Pinpoint the cell where the given text exists, returning its (x, y) midpoint coordinate. 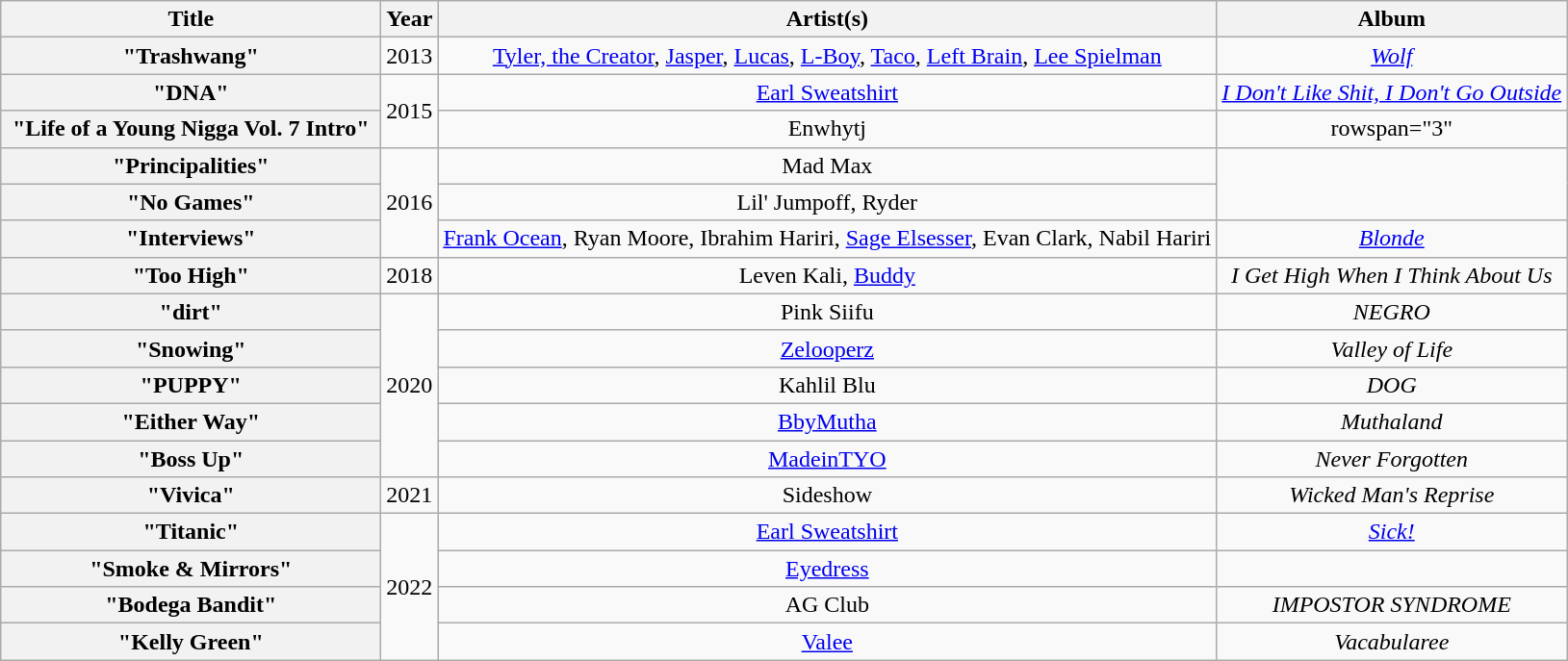
Mad Max (828, 165)
IMPOSTOR SYNDROME (1392, 605)
DOG (1392, 385)
Eyedress (828, 569)
Tyler, the Creator, Jasper, Lucas, L-Boy, Taco, Left Brain, Lee Spielman (828, 56)
"Trashwang" (191, 56)
I Get High When I Think About Us (1392, 275)
Artist(s) (828, 19)
"DNA" (191, 92)
Sick! (1392, 532)
"Principalities" (191, 165)
2013 (410, 56)
"Snowing" (191, 348)
Wolf (1392, 56)
2021 (410, 496)
Enwhytj (828, 129)
"Smoke & Mirrors" (191, 569)
2022 (410, 587)
"dirt" (191, 312)
I Don't Like Shit, I Don't Go Outside (1392, 92)
Vacabularee (1392, 642)
"Interviews" (191, 239)
AG Club (828, 605)
Never Forgotten (1392, 459)
Frank Ocean, Ryan Moore, Ibrahim Hariri, Sage Elsesser, Evan Clark, Nabil Hariri (828, 239)
Valley of Life (1392, 348)
2018 (410, 275)
2015 (410, 111)
Muthaland (1392, 421)
Year (410, 19)
Sideshow (828, 496)
"Either Way" (191, 421)
BbyMutha (828, 421)
Wicked Man's Reprise (1392, 496)
Lil' Jumpoff, Ryder (828, 202)
NEGRO (1392, 312)
Blonde (1392, 239)
"Too High" (191, 275)
"Bodega Bandit" (191, 605)
Title (191, 19)
"Kelly Green" (191, 642)
2016 (410, 202)
2020 (410, 385)
"Life of a Young Nigga Vol. 7 Intro" (191, 129)
MadeinTYO (828, 459)
"PUPPY" (191, 385)
Pink Siifu (828, 312)
"Boss Up" (191, 459)
Album (1392, 19)
Valee (828, 642)
Leven Kali, Buddy (828, 275)
"No Games" (191, 202)
Kahlil Blu (828, 385)
"Titanic" (191, 532)
Zelooperz (828, 348)
rowspan="3" (1392, 129)
"Vivica" (191, 496)
